Provide the (x, y) coordinate of the cell's center where the given text is located.  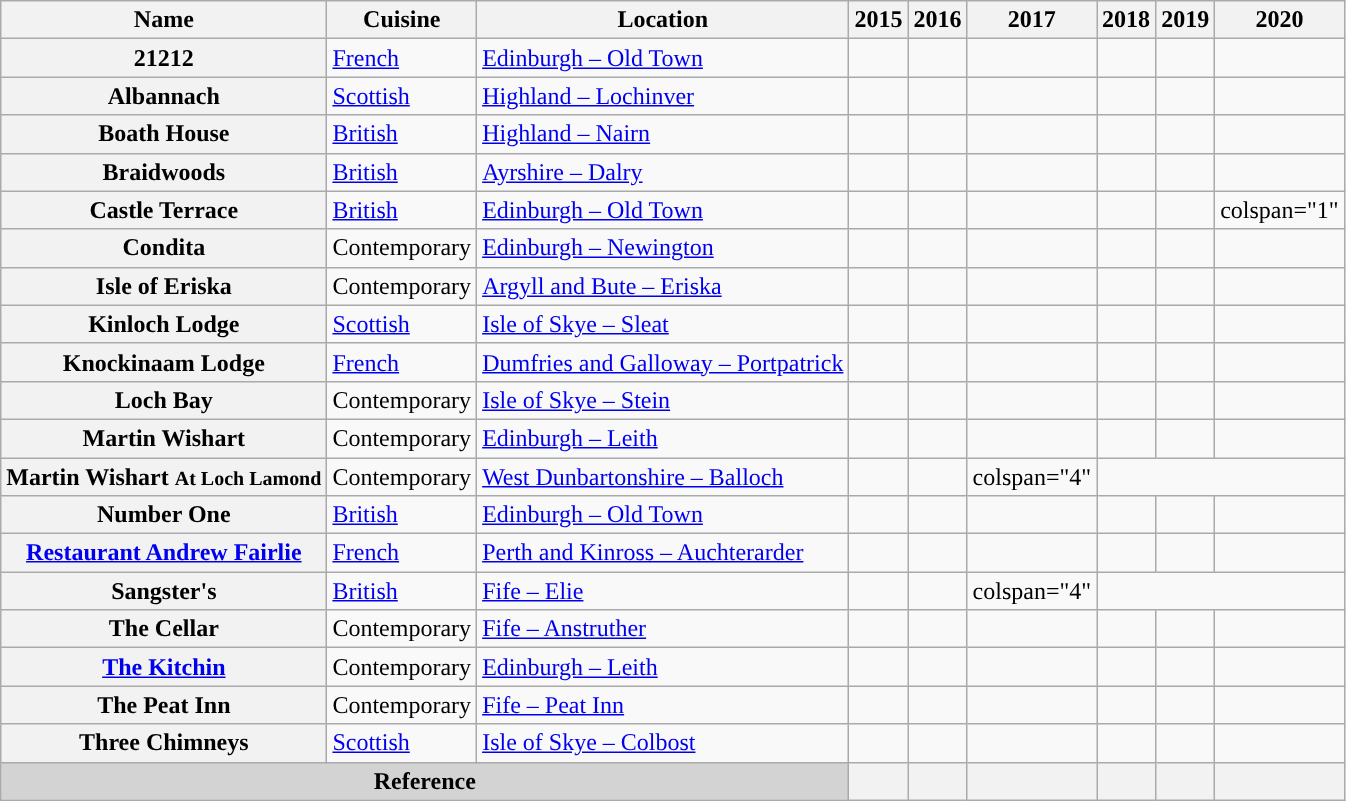
Loch Bay (164, 400)
Isle of Eriska (164, 286)
Cuisine (402, 20)
colspan="1" (1280, 210)
Location (663, 20)
2019 (1186, 20)
The Peat Inn (164, 705)
2017 (1032, 20)
2018 (1126, 20)
Dumfries and Galloway – Portpatrick (663, 362)
21212 (164, 58)
West Dunbartonshire – Balloch (663, 477)
Knockinaam Lodge (164, 362)
Highland – Lochinver (663, 96)
Castle Terrace (164, 210)
Restaurant Andrew Fairlie (164, 553)
Martin Wishart At Loch Lamond (164, 477)
Name (164, 20)
2020 (1280, 20)
Isle of Skye – Colbost (663, 743)
The Kitchin (164, 667)
Fife – Peat Inn (663, 705)
Ayrshire – Dalry (663, 172)
Kinloch Lodge (164, 324)
Condita (164, 248)
Boath House (164, 134)
Highland – Nairn (663, 134)
Number One (164, 515)
Isle of Skye – Sleat (663, 324)
Fife – Anstruther (663, 629)
Reference (425, 781)
The Cellar (164, 629)
Isle of Skye – Stein (663, 400)
Fife – Elie (663, 591)
Martin Wishart (164, 438)
2015 (878, 20)
Perth and Kinross – Auchterarder (663, 553)
Albannach (164, 96)
Sangster's (164, 591)
Edinburgh – Newington (663, 248)
Braidwoods (164, 172)
2016 (938, 20)
Argyll and Bute – Eriska (663, 286)
Three Chimneys (164, 743)
